Return the (X, Y) coordinate for the center point of the cell that contains the specified text.  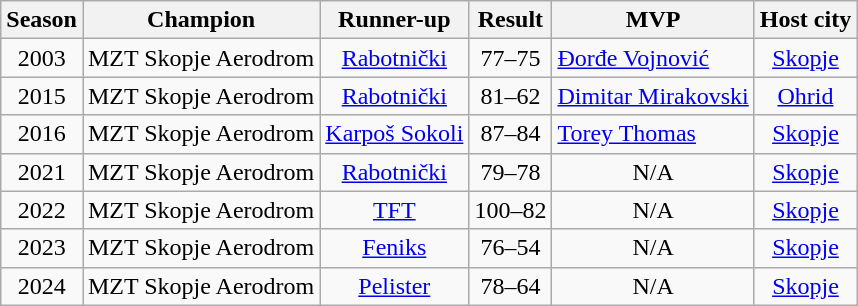
Result (510, 20)
Host city (805, 20)
76–54 (510, 248)
81–62 (510, 96)
Season (42, 20)
2022 (42, 210)
Karpoš Sokoli (394, 134)
2016 (42, 134)
Đorđe Vojnović (653, 58)
Feniks (394, 248)
2023 (42, 248)
Runner-up (394, 20)
Ohrid (805, 96)
87–84 (510, 134)
2015 (42, 96)
2003 (42, 58)
79–78 (510, 172)
Dimitar Mirakovski (653, 96)
TFT (394, 210)
77–75 (510, 58)
2021 (42, 172)
MVP (653, 20)
2024 (42, 286)
Pelister (394, 286)
Torey Thomas (653, 134)
100–82 (510, 210)
Champion (200, 20)
78–64 (510, 286)
